Determine the (X, Y) coordinate at the center of the cell enclosing the given text.  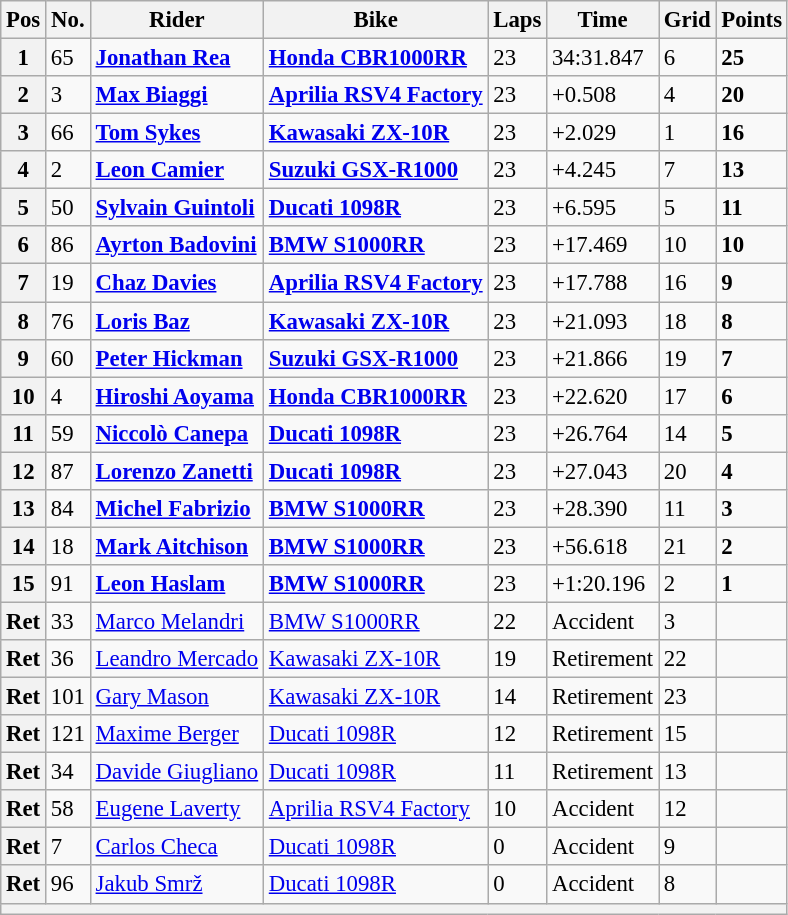
+27.043 (603, 471)
86 (68, 245)
Jakub Smrž (176, 885)
+26.764 (603, 433)
Davide Giugliano (176, 772)
Loris Baz (176, 321)
+21.093 (603, 321)
Carlos Checa (176, 847)
25 (752, 58)
Rider (176, 20)
+56.618 (603, 546)
Leon Camier (176, 170)
Niccolò Canepa (176, 433)
91 (68, 584)
101 (68, 697)
Bike (375, 20)
66 (68, 133)
Pos (24, 20)
Marco Melandri (176, 621)
87 (68, 471)
Jonathan Rea (176, 58)
Chaz Davies (176, 283)
Maxime Berger (176, 734)
+21.866 (603, 358)
Michel Fabrizio (176, 509)
No. (68, 20)
76 (68, 321)
+0.508 (603, 95)
33 (68, 621)
Sylvain Guintoli (176, 208)
Time (603, 20)
Leandro Mercado (176, 659)
+1:20.196 (603, 584)
+4.245 (603, 170)
60 (68, 358)
Max Biaggi (176, 95)
Tom Sykes (176, 133)
34 (68, 772)
+17.788 (603, 283)
65 (68, 58)
50 (68, 208)
Leon Haslam (176, 584)
Lorenzo Zanetti (176, 471)
96 (68, 885)
17 (686, 396)
Mark Aitchison (176, 546)
+6.595 (603, 208)
Laps (518, 20)
+2.029 (603, 133)
Hiroshi Aoyama (176, 396)
Grid (686, 20)
Eugene Laverty (176, 809)
Peter Hickman (176, 358)
Ayrton Badovini (176, 245)
Points (752, 20)
34:31.847 (603, 58)
121 (68, 734)
84 (68, 509)
+22.620 (603, 396)
59 (68, 433)
58 (68, 809)
Gary Mason (176, 697)
36 (68, 659)
+28.390 (603, 509)
+17.469 (603, 245)
21 (686, 546)
